From the cell containing the given text, extract its center point as (X, Y) coordinate. 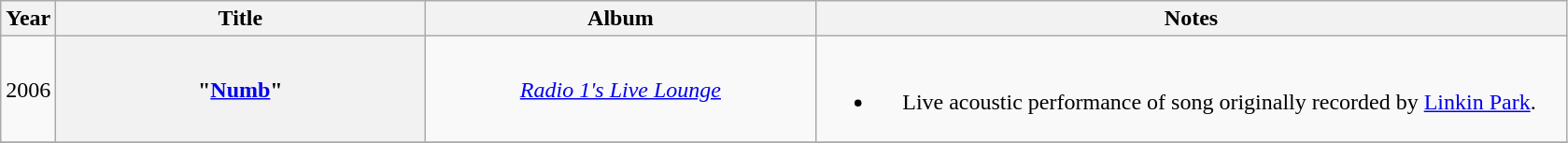
Year (28, 19)
Album (620, 19)
"Numb" (241, 90)
Radio 1's Live Lounge (620, 90)
Title (241, 19)
Live acoustic performance of song originally recorded by Linkin Park. (1192, 90)
2006 (28, 90)
Notes (1192, 19)
